Extract the [X, Y] coordinate from the center of the cell holding the provided text.  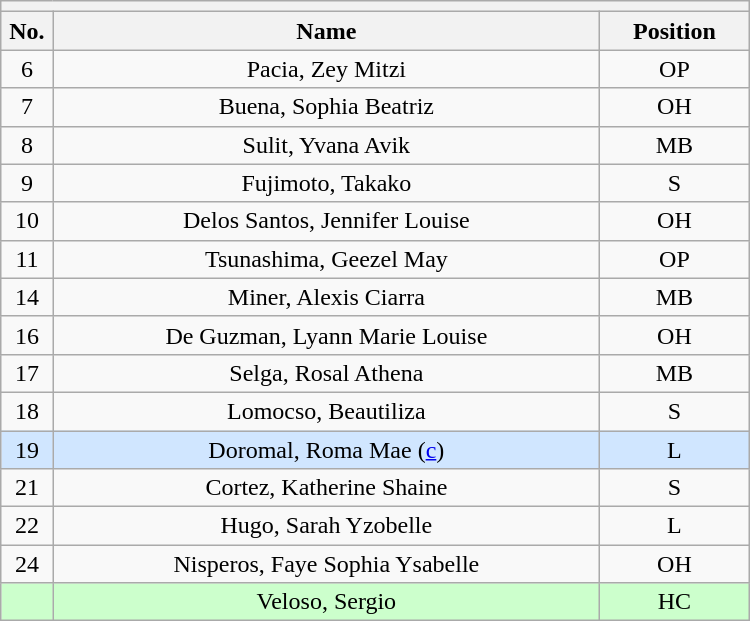
De Guzman, Lyann Marie Louise [326, 335]
Position [675, 31]
10 [27, 221]
6 [27, 69]
Hugo, Sarah Yzobelle [326, 526]
17 [27, 373]
Sulit, Yvana Avik [326, 145]
Miner, Alexis Ciarra [326, 297]
14 [27, 297]
22 [27, 526]
HC [675, 602]
9 [27, 183]
Selga, Rosal Athena [326, 373]
Doromal, Roma Mae (c) [326, 449]
Tsunashima, Geezel May [326, 259]
8 [27, 145]
Pacia, Zey Mitzi [326, 69]
Name [326, 31]
Delos Santos, Jennifer Louise [326, 221]
Lomocso, Beautiliza [326, 411]
21 [27, 488]
Buena, Sophia Beatriz [326, 107]
Cortez, Katherine Shaine [326, 488]
24 [27, 564]
Nisperos, Faye Sophia Ysabelle [326, 564]
7 [27, 107]
18 [27, 411]
Veloso, Sergio [326, 602]
16 [27, 335]
19 [27, 449]
11 [27, 259]
No. [27, 31]
Fujimoto, Takako [326, 183]
